Search for the cell housing the specified text and yield its (x, y) center coordinate. 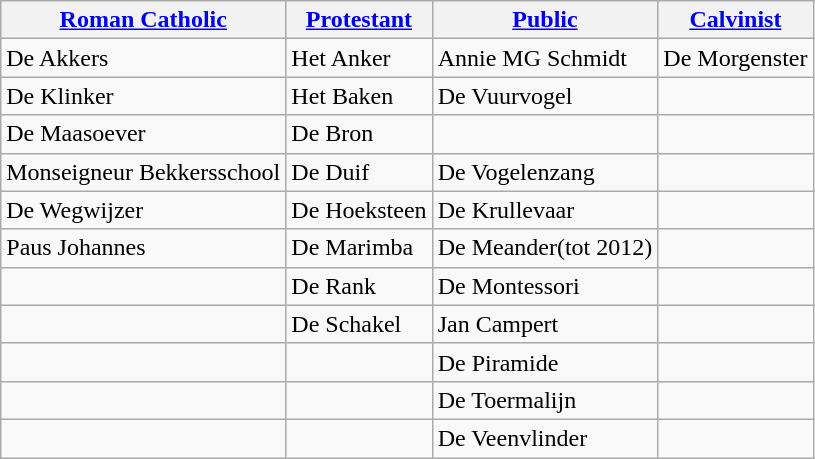
Paus Johannes (144, 248)
Jan Campert (545, 324)
De Duif (359, 172)
Roman Catholic (144, 20)
Monseigneur Bekkersschool (144, 172)
De Vogelenzang (545, 172)
Annie MG Schmidt (545, 58)
De Piramide (545, 362)
De Montessori (545, 286)
De Meander(tot 2012) (545, 248)
Public (545, 20)
De Vuurvogel (545, 96)
Calvinist (736, 20)
De Klinker (144, 96)
De Krullevaar (545, 210)
De Bron (359, 134)
Het Baken (359, 96)
De Rank (359, 286)
De Veenvlinder (545, 438)
Het Anker (359, 58)
Protestant (359, 20)
De Marimba (359, 248)
De Maasoever (144, 134)
De Schakel (359, 324)
De Morgenster (736, 58)
De Toermalijn (545, 400)
De Hoeksteen (359, 210)
De Akkers (144, 58)
De Wegwijzer (144, 210)
